Capture the cell that displays the provided text and extract its (X, Y) central coordinate. 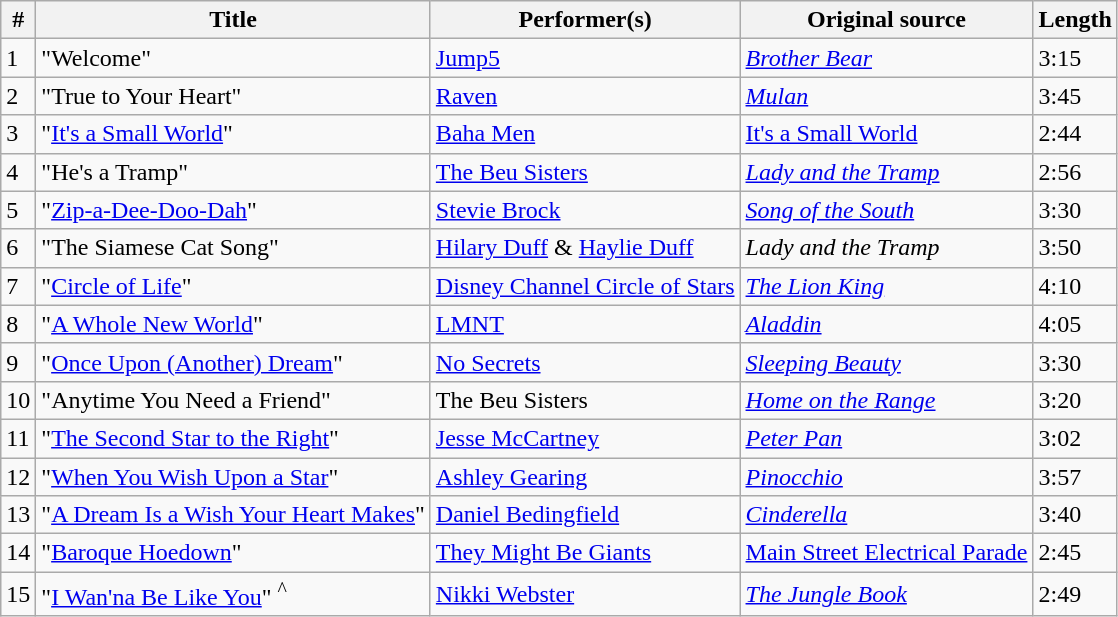
Disney Channel Circle of Stars (585, 286)
"He's a Tramp" (234, 172)
Nikki Webster (585, 594)
6 (18, 248)
3:57 (1075, 477)
The Lion King (886, 286)
3:02 (1075, 438)
"Zip-a-Dee-Doo-Dah" (234, 210)
LMNT (585, 324)
3 (18, 134)
Jesse McCartney (585, 438)
"When You Wish Upon a Star" (234, 477)
Title (234, 20)
Brother Bear (886, 58)
Sleeping Beauty (886, 362)
15 (18, 594)
3:20 (1075, 400)
Original source (886, 20)
5 (18, 210)
Length (1075, 20)
"It's a Small World" (234, 134)
Stevie Brock (585, 210)
3:15 (1075, 58)
Mulan (886, 96)
2:45 (1075, 553)
9 (18, 362)
11 (18, 438)
"True to Your Heart" (234, 96)
1 (18, 58)
"A Whole New World" (234, 324)
8 (18, 324)
"The Second Star to the Right" (234, 438)
"Anytime You Need a Friend" (234, 400)
It's a Small World (886, 134)
"Baroque Hoedown" (234, 553)
"I Wan'na Be Like You" ^ (234, 594)
2:44 (1075, 134)
Aladdin (886, 324)
Performer(s) (585, 20)
4 (18, 172)
2 (18, 96)
Pinocchio (886, 477)
"A Dream Is a Wish Your Heart Makes" (234, 515)
They Might Be Giants (585, 553)
3:40 (1075, 515)
4:05 (1075, 324)
Hilary Duff & Haylie Duff (585, 248)
Home on the Range (886, 400)
3:45 (1075, 96)
10 (18, 400)
Ashley Gearing (585, 477)
14 (18, 553)
2:56 (1075, 172)
"The Siamese Cat Song" (234, 248)
7 (18, 286)
Song of the South (886, 210)
"Circle of Life" (234, 286)
"Once Upon (Another) Dream" (234, 362)
Jump5 (585, 58)
3:50 (1075, 248)
Daniel Bedingfield (585, 515)
Main Street Electrical Parade (886, 553)
Peter Pan (886, 438)
No Secrets (585, 362)
Cinderella (886, 515)
12 (18, 477)
2:49 (1075, 594)
13 (18, 515)
"Welcome" (234, 58)
The Jungle Book (886, 594)
# (18, 20)
Raven (585, 96)
Baha Men (585, 134)
4:10 (1075, 286)
